Detect which cell encompasses the target text, then output its [x, y] center coordinate. 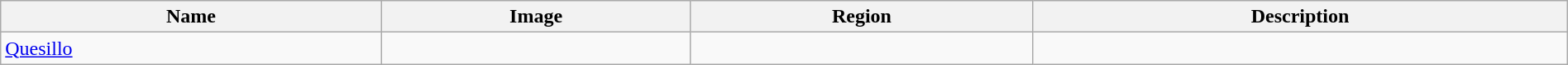
Description [1300, 17]
Name [191, 17]
Image [536, 17]
Quesillo [191, 48]
Region [862, 17]
